Locate the cell with the specified text and output its [X, Y] center coordinate. 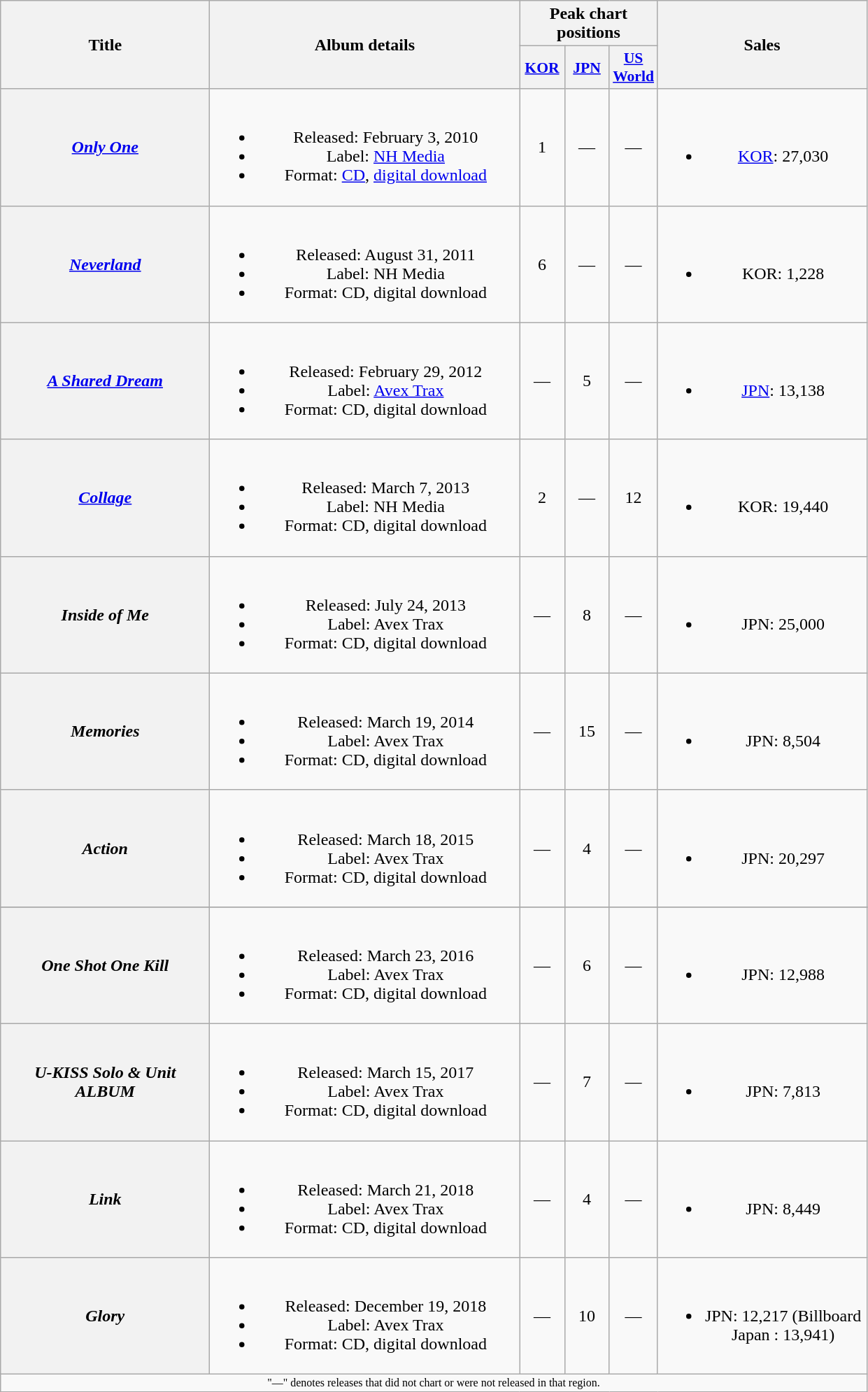
KOR: 27,030 [762, 147]
15 [587, 732]
Inside of Me [105, 614]
JPN: 12,988 [762, 965]
Released: March 15, 2017Label: Avex TraxFormat: CD, digital download [365, 1081]
A Shared Dream [105, 381]
Title [105, 45]
Released: August 31, 2011Label: NH MediaFormat: CD, digital download [365, 264]
Released: July 24, 2013Label: Avex TraxFormat: CD, digital download [365, 614]
8 [587, 614]
Released: March 21, 2018Label: Avex TraxFormat: CD, digital download [365, 1199]
Released: February 3, 2010Label: NH MediaFormat: CD, digital download [365, 147]
KOR [542, 67]
Released: March 19, 2014Label: Avex TraxFormat: CD, digital download [365, 732]
Peak chart positions [589, 24]
Released: February 29, 2012Label: Avex TraxFormat: CD, digital download [365, 381]
5 [587, 381]
Released: March 18, 2015Label: Avex TraxFormat: CD, digital download [365, 848]
Glory [105, 1316]
JPN: 7,813 [762, 1081]
JPN [587, 67]
JPN: 25,000 [762, 614]
JPN: 8,504 [762, 732]
USWorld [634, 67]
10 [587, 1316]
Sales [762, 45]
Memories [105, 732]
Link [105, 1199]
KOR: 1,228 [762, 264]
Neverland [105, 264]
JPN: 20,297 [762, 848]
Action [105, 848]
U-KISS Solo & Unit ALBUM [105, 1081]
2 [542, 498]
7 [587, 1081]
Released: March 23, 2016Label: Avex TraxFormat: CD, digital download [365, 965]
Only One [105, 147]
Album details [365, 45]
Released: December 19, 2018Label: Avex TraxFormat: CD, digital download [365, 1316]
12 [634, 498]
JPN: 12,217 (Billboard Japan : 13,941) [762, 1316]
KOR: 19,440 [762, 498]
Released: March 7, 2013Label: NH MediaFormat: CD, digital download [365, 498]
JPN: 13,138 [762, 381]
One Shot One Kill [105, 965]
1 [542, 147]
Collage [105, 498]
JPN: 8,449 [762, 1199]
"—" denotes releases that did not chart or were not released in that region. [434, 1383]
